Determine the [x, y] coordinate at the center of the cell enclosing the given text.  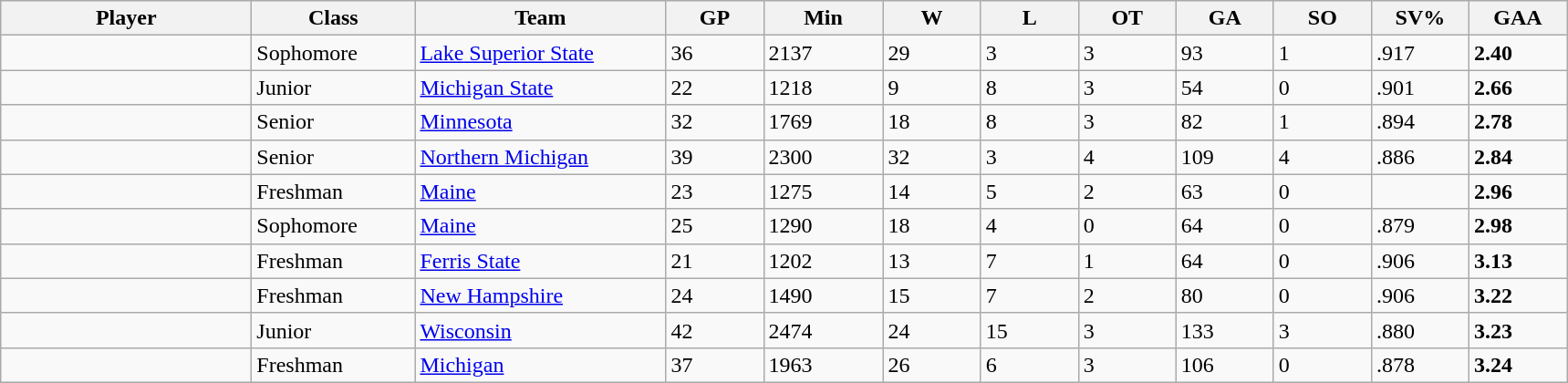
SV% [1419, 18]
13 [932, 261]
2.98 [1518, 226]
2.40 [1518, 53]
Northern Michigan [540, 157]
3.13 [1518, 261]
3.23 [1518, 330]
Michigan [540, 365]
Ferris State [540, 261]
2300 [823, 157]
2.84 [1518, 157]
5 [1029, 191]
2474 [823, 330]
109 [1224, 157]
.880 [1419, 330]
3.24 [1518, 365]
.894 [1419, 122]
2.96 [1518, 191]
1490 [823, 295]
63 [1224, 191]
1202 [823, 261]
1218 [823, 88]
14 [932, 191]
36 [715, 53]
25 [715, 226]
23 [715, 191]
.901 [1419, 88]
22 [715, 88]
L [1029, 18]
42 [715, 330]
Min [823, 18]
2.78 [1518, 122]
1963 [823, 365]
Michigan State [540, 88]
54 [1224, 88]
.879 [1419, 226]
2137 [823, 53]
.886 [1419, 157]
New Hampshire [540, 295]
Wisconsin [540, 330]
Team [540, 18]
GAA [1518, 18]
93 [1224, 53]
9 [932, 88]
1769 [823, 122]
GA [1224, 18]
GP [715, 18]
Class [334, 18]
106 [1224, 365]
.917 [1419, 53]
133 [1224, 330]
6 [1029, 365]
1275 [823, 191]
26 [932, 365]
29 [932, 53]
3.22 [1518, 295]
80 [1224, 295]
OT [1127, 18]
21 [715, 261]
Minnesota [540, 122]
37 [715, 365]
.878 [1419, 365]
82 [1224, 122]
W [932, 18]
Player [126, 18]
Lake Superior State [540, 53]
1290 [823, 226]
SO [1323, 18]
39 [715, 157]
2.66 [1518, 88]
